Scan for the cell matching the given text and deliver its (X, Y) coordinate at center. 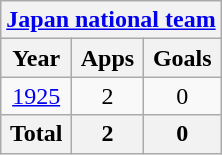
Goals (182, 58)
Japan national team (111, 20)
Year (36, 58)
Total (36, 134)
Apps (108, 58)
1925 (36, 96)
